Determine the (x, y) coordinate at the center of the cell enclosing the given text.  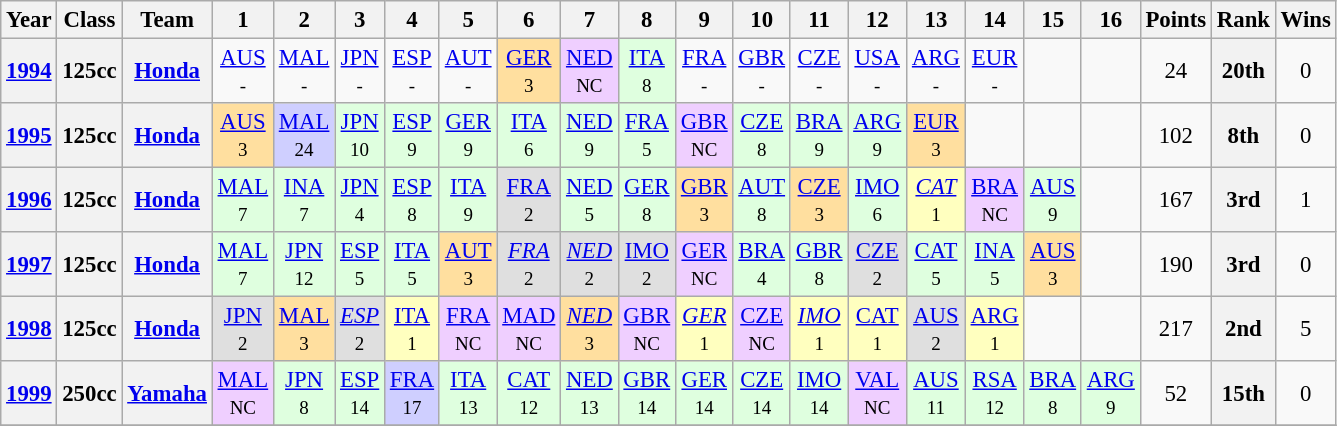
FRA- (704, 72)
GER3 (529, 72)
ITA6 (529, 136)
217 (1176, 330)
ARG9 (878, 136)
9 (704, 20)
MADNC (529, 330)
INA7 (304, 200)
BRANC (994, 200)
11 (818, 20)
15 (1052, 20)
Team (167, 20)
190 (1176, 264)
MAL24 (304, 136)
Year (29, 20)
CAT5 (936, 264)
AUT3 (468, 264)
NEDNC (590, 72)
1995 (29, 136)
MAL- (304, 72)
IMO2 (646, 264)
GER8 (646, 200)
JPN2 (242, 330)
JPN- (360, 72)
16 (1110, 20)
10 (762, 20)
ESP9 (412, 136)
ARG- (936, 72)
1996 (29, 200)
167 (1176, 200)
NED5 (590, 200)
13 (936, 20)
FRA5 (646, 136)
Class (90, 20)
GERNC (704, 264)
GER9 (468, 136)
AUT- (468, 72)
BRA4 (762, 264)
IMO1 (818, 330)
NED3 (590, 330)
20th (1244, 72)
CZE- (818, 72)
6 (529, 20)
7 (590, 20)
CZENC (762, 330)
INA5 (994, 264)
AUS- (242, 72)
24 (1176, 72)
AUS9 (1052, 200)
GBR8 (818, 264)
FRANC (468, 330)
ARG1 (994, 330)
ITA9 (468, 200)
ESP5 (360, 264)
Points (1176, 20)
GBR- (762, 72)
IMO6 (878, 200)
ESP2 (360, 330)
JPN4 (360, 200)
EUR3 (936, 136)
8 (646, 20)
NED2 (590, 264)
ITA1 (412, 330)
AUS2 (936, 330)
CZE2 (878, 264)
Rank (1244, 20)
BRA9 (818, 136)
1997 (29, 264)
1998 (29, 330)
CZE3 (818, 200)
14 (994, 20)
12 (878, 20)
MAL3 (304, 330)
3 (360, 20)
102 (1176, 136)
CZE8 (762, 136)
GER1 (704, 330)
2nd (1244, 330)
2 (304, 20)
NED9 (590, 136)
ESP- (412, 72)
JPN10 (360, 136)
ITA5 (412, 264)
8th (1244, 136)
AUT8 (762, 200)
ESP8 (412, 200)
EUR- (994, 72)
ITA8 (646, 72)
4 (412, 20)
1994 (29, 72)
USA- (878, 72)
JPN12 (304, 264)
Wins (1306, 20)
GBR3 (704, 200)
